Capture the cell that displays the provided text and extract its [X, Y] central coordinate. 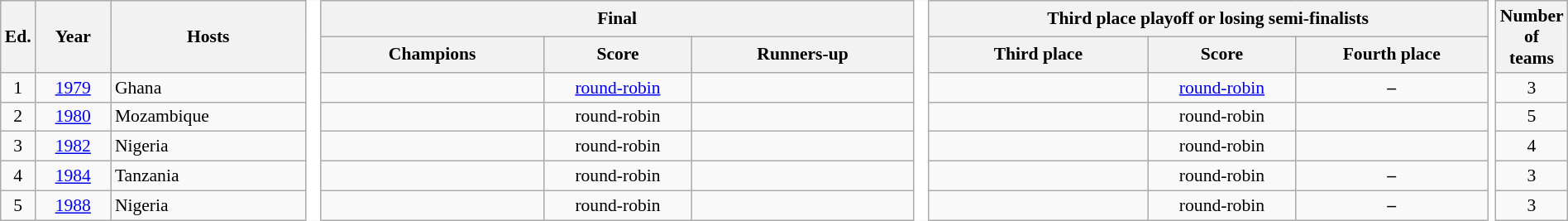
Final [617, 18]
Tanzania [208, 176]
1982 [73, 147]
1 [18, 88]
1988 [73, 205]
Ghana [208, 88]
Fourth place [1392, 55]
1984 [73, 176]
Mozambique [208, 117]
2 [18, 117]
Ed. [18, 36]
1979 [73, 88]
1980 [73, 117]
Number of teams [1532, 36]
Champions [433, 55]
Third place [1039, 55]
Year [73, 36]
Third place playoff or losing semi-finalists [1208, 18]
Runners-up [802, 55]
Hosts [208, 36]
